Determine the (X, Y) coordinate at the center of the cell enclosing the given text.  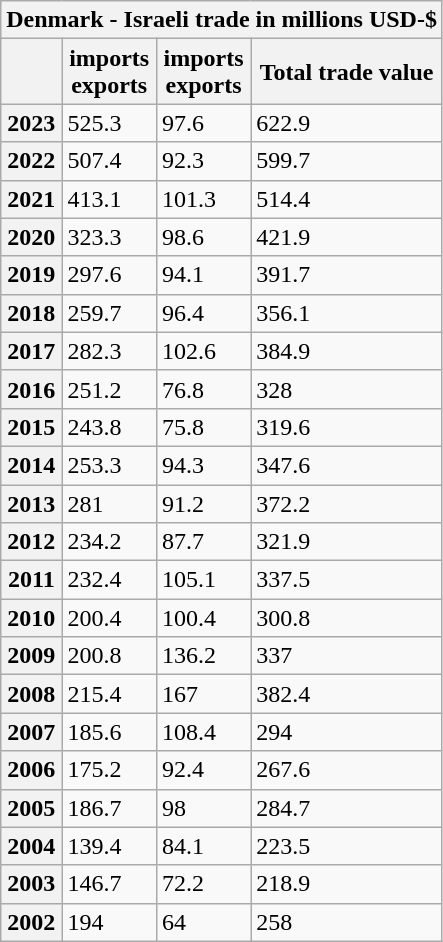
108.4 (203, 732)
2023 (32, 123)
96.4 (203, 313)
215.4 (109, 694)
2002 (32, 922)
347.6 (347, 465)
234.2 (109, 542)
2005 (32, 808)
185.6 (109, 732)
100.4 (203, 618)
194 (109, 922)
146.7 (109, 884)
2003 (32, 884)
105.1 (203, 580)
297.6 (109, 275)
2017 (32, 351)
525.3 (109, 123)
186.7 (109, 808)
2016 (32, 389)
Denmark - Israeli trade in millions USD-$ (222, 20)
101.3 (203, 199)
258 (347, 922)
232.4 (109, 580)
243.8 (109, 427)
84.1 (203, 846)
267.6 (347, 770)
200.8 (109, 656)
92.4 (203, 770)
2018 (32, 313)
2007 (32, 732)
2020 (32, 237)
97.6 (203, 123)
319.6 (347, 427)
337 (347, 656)
391.7 (347, 275)
2010 (32, 618)
282.3 (109, 351)
413.1 (109, 199)
102.6 (203, 351)
421.9 (347, 237)
356.1 (347, 313)
92.3 (203, 161)
294 (347, 732)
2012 (32, 542)
98 (203, 808)
218.9 (347, 884)
200.4 (109, 618)
323.3 (109, 237)
384.9 (347, 351)
94.1 (203, 275)
136.2 (203, 656)
2022 (32, 161)
321.9 (347, 542)
2008 (32, 694)
2006 (32, 770)
87.7 (203, 542)
91.2 (203, 503)
253.3 (109, 465)
72.2 (203, 884)
251.2 (109, 389)
622.9 (347, 123)
328 (347, 389)
300.8 (347, 618)
Total trade value (347, 72)
382.4 (347, 694)
167 (203, 694)
64 (203, 922)
514.4 (347, 199)
2014 (32, 465)
2013 (32, 503)
175.2 (109, 770)
284.7 (347, 808)
75.8 (203, 427)
2021 (32, 199)
259.7 (109, 313)
76.8 (203, 389)
599.7 (347, 161)
372.2 (347, 503)
337.5 (347, 580)
2015 (32, 427)
2004 (32, 846)
94.3 (203, 465)
2019 (32, 275)
2011 (32, 580)
139.4 (109, 846)
223.5 (347, 846)
98.6 (203, 237)
2009 (32, 656)
507.4 (109, 161)
281 (109, 503)
